For the text-containing cell, return its midpoint in (X, Y) coordinate format. 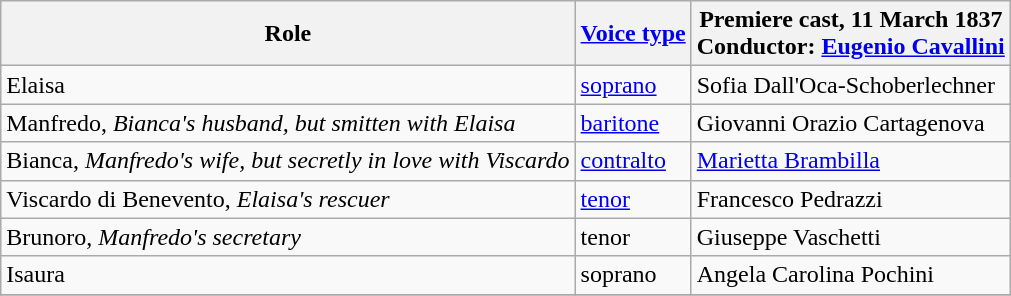
Bianca, Manfredo's wife, but secretly in love with Viscardo (288, 161)
Elaisa (288, 85)
Isaura (288, 275)
Giuseppe Vaschetti (850, 237)
Giovanni Orazio Cartagenova (850, 123)
Marietta Brambilla (850, 161)
Voice type (633, 34)
contralto (633, 161)
Francesco Pedrazzi (850, 199)
Brunoro, Manfredo's secretary (288, 237)
Premiere cast, 11 March 1837Conductor: Eugenio Cavallini (850, 34)
Manfredo, Bianca's husband, but smitten with Elaisa (288, 123)
Viscardo di Benevento, Elaisa's rescuer (288, 199)
baritone (633, 123)
Sofia Dall'Oca-Schoberlechner (850, 85)
Angela Carolina Pochini (850, 275)
Role (288, 34)
